Detect which cell encompasses the target text, then output its (x, y) center coordinate. 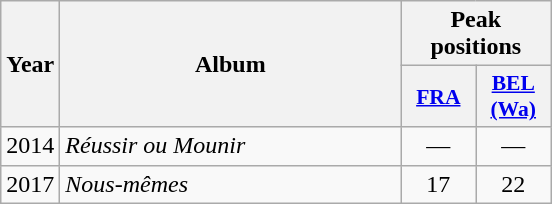
2017 (30, 184)
Nous-mêmes (230, 184)
BEL(Wa) (514, 96)
22 (514, 184)
Year (30, 64)
Réussir ou Mounir (230, 146)
17 (438, 184)
FRA (438, 96)
Peak positions (476, 34)
2014 (30, 146)
Album (230, 64)
